Determine the (X, Y) coordinate at the center of the cell enclosing the given text.  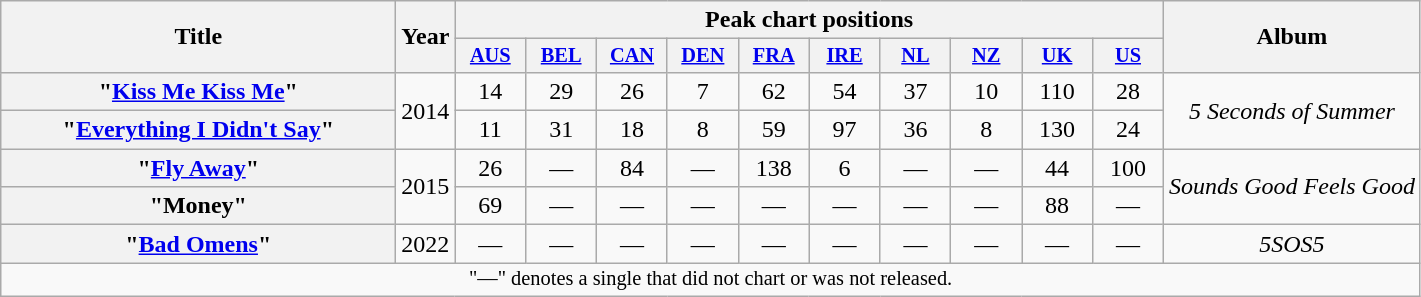
"Everything I Didn't Say" (198, 130)
97 (844, 130)
88 (1058, 206)
36 (916, 130)
Album (1292, 37)
18 (632, 130)
2022 (426, 244)
US (1128, 56)
2015 (426, 187)
84 (632, 168)
138 (774, 168)
"Money" (198, 206)
62 (774, 91)
NL (916, 56)
"Kiss Me Kiss Me" (198, 91)
11 (490, 130)
5 Seconds of Summer (1292, 110)
29 (562, 91)
130 (1058, 130)
Sounds Good Feels Good (1292, 187)
10 (986, 91)
Title (198, 37)
7 (702, 91)
69 (490, 206)
5SOS5 (1292, 244)
110 (1058, 91)
Peak chart positions (810, 20)
IRE (844, 56)
31 (562, 130)
"Fly Away" (198, 168)
AUS (490, 56)
14 (490, 91)
Year (426, 37)
UK (1058, 56)
DEN (702, 56)
NZ (986, 56)
100 (1128, 168)
FRA (774, 56)
28 (1128, 91)
6 (844, 168)
54 (844, 91)
"Bad Omens" (198, 244)
"—" denotes a single that did not chart or was not released. (711, 280)
59 (774, 130)
44 (1058, 168)
37 (916, 91)
CAN (632, 56)
24 (1128, 130)
2014 (426, 110)
BEL (562, 56)
